Detect which cell encompasses the target text, then output its [X, Y] center coordinate. 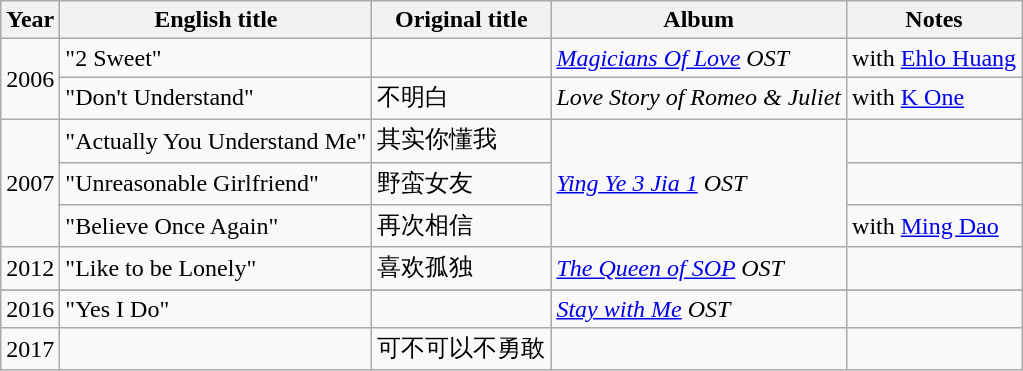
2007 [30, 183]
The Queen of SOP OST [699, 268]
Love Story of Romeo & Juliet [699, 98]
Stay with Me OST [699, 309]
with Ming Dao [934, 226]
Notes [934, 20]
可不可以不勇敢 [462, 350]
Ying Ye 3 Jia 1 OST [699, 183]
"Don't Understand" [216, 98]
with Ehlo Huang [934, 58]
喜欢孤独 [462, 268]
"Like to be Lonely" [216, 268]
2006 [30, 80]
English title [216, 20]
"Yes I Do" [216, 309]
Year [30, 20]
"Unreasonable Girlfriend" [216, 184]
Album [699, 20]
Original title [462, 20]
"Actually You Understand Me" [216, 140]
2012 [30, 268]
with K One [934, 98]
野蛮女友 [462, 184]
不明白 [462, 98]
2017 [30, 350]
其实你懂我 [462, 140]
Magicians Of Love OST [699, 58]
"Believe Once Again" [216, 226]
2016 [30, 309]
"2 Sweet" [216, 58]
再次相信 [462, 226]
